Return the [x, y] coordinate for the center point of the cell that contains the specified text.  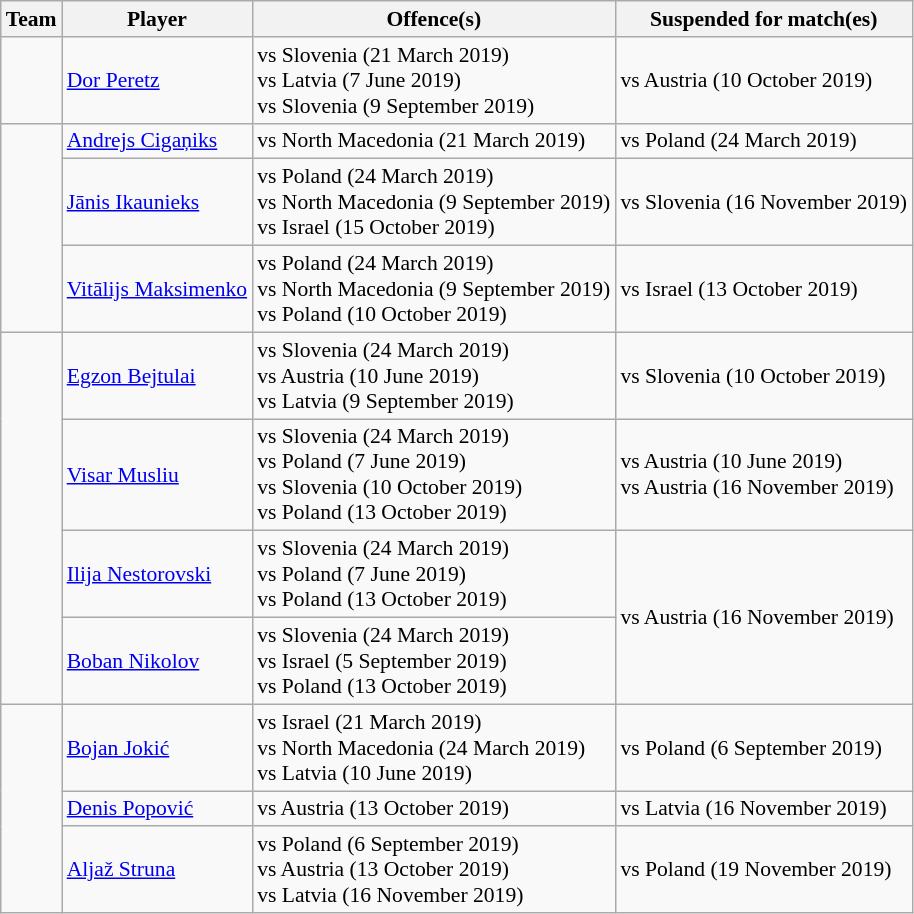
vs Israel (21 March 2019) vs North Macedonia (24 March 2019) vs Latvia (10 June 2019) [434, 748]
Egzon Bejtulai [157, 376]
Ilija Nestorovski [157, 574]
vs Slovenia (24 March 2019) vs Poland (7 June 2019) vs Poland (13 October 2019) [434, 574]
vs Slovenia (24 March 2019) vs Poland (7 June 2019) vs Slovenia (10 October 2019) vs Poland (13 October 2019) [434, 475]
vs Austria (10 October 2019) [764, 80]
vs Austria (13 October 2019) [434, 809]
Jānis Ikaunieks [157, 202]
vs Poland (24 March 2019) vs North Macedonia (9 September 2019) vs Poland (10 October 2019) [434, 290]
Boban Nikolov [157, 662]
vs North Macedonia (21 March 2019) [434, 141]
vs Austria (16 November 2019) [764, 618]
vs Israel (13 October 2019) [764, 290]
vs Slovenia (24 March 2019) vs Austria (10 June 2019) vs Latvia (9 September 2019) [434, 376]
vs Poland (6 September 2019) vs Austria (13 October 2019) vs Latvia (16 November 2019) [434, 870]
vs Slovenia (16 November 2019) [764, 202]
Dor Peretz [157, 80]
Suspended for match(es) [764, 19]
Bojan Jokić [157, 748]
Offence(s) [434, 19]
vs Poland (19 November 2019) [764, 870]
vs Poland (6 September 2019) [764, 748]
vs Poland (24 March 2019) [764, 141]
vs Slovenia (10 October 2019) [764, 376]
vs Austria (10 June 2019)vs Austria (16 November 2019) [764, 475]
Visar Musliu [157, 475]
Aljaž Struna [157, 870]
vs Poland (24 March 2019) vs North Macedonia (9 September 2019) vs Israel (15 October 2019) [434, 202]
vs Slovenia (24 March 2019) vs Israel (5 September 2019) vs Poland (13 October 2019) [434, 662]
Vitālijs Maksimenko [157, 290]
vs Latvia (16 November 2019) [764, 809]
vs Slovenia (21 March 2019) vs Latvia (7 June 2019) vs Slovenia (9 September 2019) [434, 80]
Andrejs Cigaņiks [157, 141]
Denis Popović [157, 809]
Team [32, 19]
Player [157, 19]
